Extract the [x, y] coordinate from the center of the cell holding the provided text.  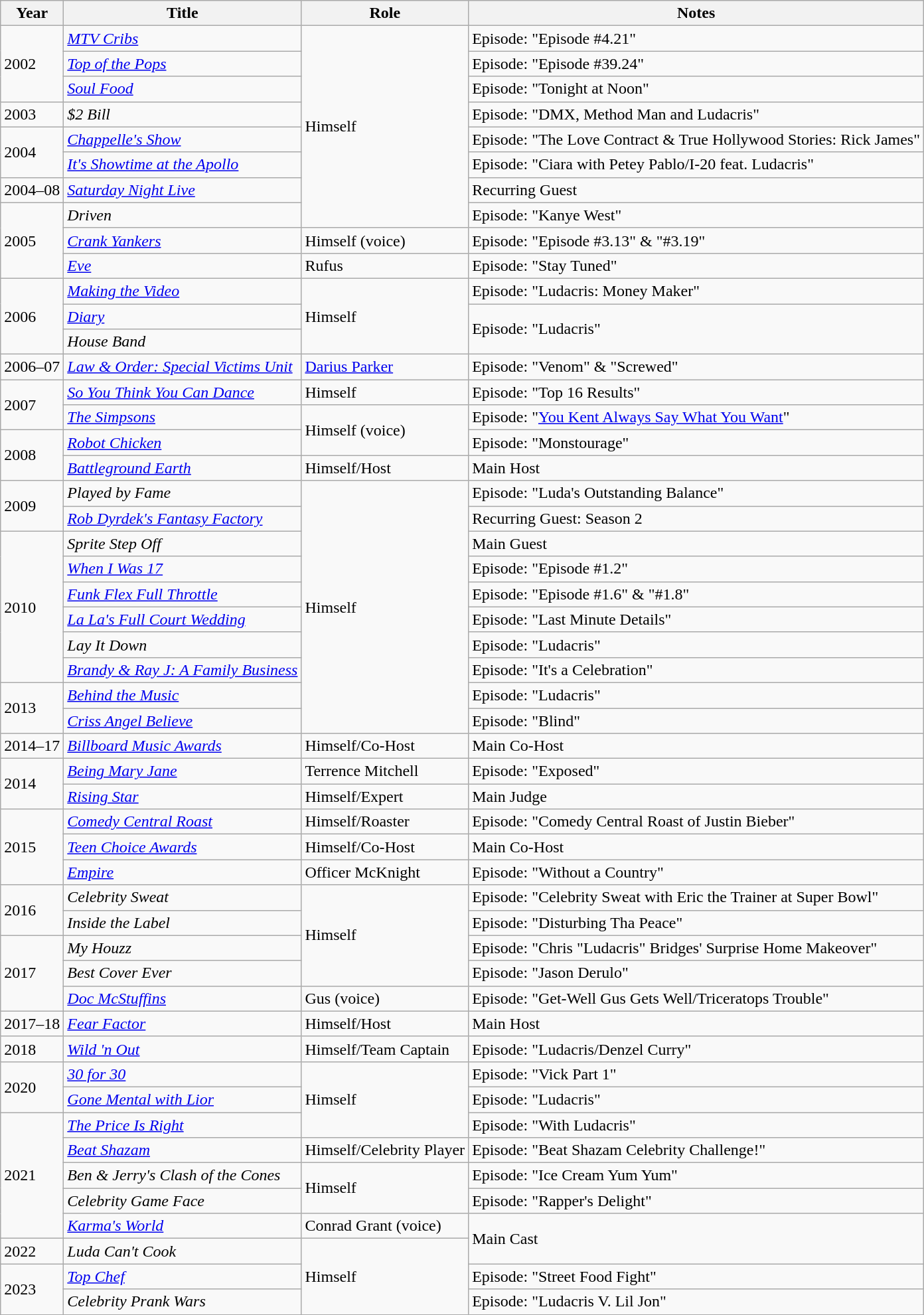
Recurring Guest: Season 2 [696, 518]
2009 [32, 506]
Recurring Guest [696, 190]
Empire [183, 872]
MTV Cribs [183, 39]
Episode: "Monstourage" [696, 443]
2006 [32, 316]
So You Think You Can Dance [183, 392]
Episode: "Ciara with Petey Pablo/I-20 feat. Ludacris" [696, 165]
Episode: "Top 16 Results" [696, 392]
Episode: "Ludacris: Money Maker" [696, 291]
2014 [32, 784]
Celebrity Game Face [183, 1201]
2008 [32, 455]
Saturday Night Live [183, 190]
Episode: "Episode #3.13" & "#3.19" [696, 240]
2010 [32, 607]
Celebrity Sweat [183, 897]
Episode: "Tonight at Noon" [696, 89]
Episode: "Blind" [696, 720]
Episode: "Vick Part 1" [696, 1074]
2015 [32, 847]
2005 [32, 240]
Soul Food [183, 89]
Criss Angel Believe [183, 720]
2007 [32, 405]
Billboard Music Awards [183, 746]
Himself/Roaster [385, 822]
Terrence Mitchell [385, 771]
Rob Dyrdek's Fantasy Factory [183, 518]
The Simpsons [183, 418]
Episode: "DMX, Method Man and Ludacris" [696, 114]
Episode: "Comedy Central Roast of Justin Bieber" [696, 822]
Doc McStuffins [183, 998]
Rufus [385, 266]
House Band [183, 342]
Fear Factor [183, 1024]
2016 [32, 910]
Behind the Music [183, 695]
2022 [32, 1251]
Gone Mental with Lior [183, 1099]
2013 [32, 708]
Episode: "Without a Country" [696, 872]
Episode: "Ludacris/Denzel Curry" [696, 1049]
Episode: "Beat Shazam Celebrity Challenge!" [696, 1150]
Played by Fame [183, 493]
$2 Bill [183, 114]
Conrad Grant (voice) [385, 1226]
Episode: "Jason Derulo" [696, 973]
2004 [32, 152]
Crank Yankers [183, 240]
Best Cover Ever [183, 973]
Main Judge [696, 797]
Sprite Step Off [183, 544]
Episode: "Exposed" [696, 771]
Main Cast [696, 1239]
2017–18 [32, 1024]
The Price Is Right [183, 1125]
2003 [32, 114]
Law & Order: Special Victims Unit [183, 367]
Episode: "Episode #39.24" [696, 64]
Beat Shazam [183, 1150]
Eve [183, 266]
Episode: "Last Minute Details" [696, 619]
Episode: "Stay Tuned" [696, 266]
Episode: "Rapper's Delight" [696, 1201]
It's Showtime at the Apollo [183, 165]
Episode: "Kanye West" [696, 215]
2018 [32, 1049]
2020 [32, 1087]
2023 [32, 1289]
2021 [32, 1176]
Being Mary Jane [183, 771]
Notes [696, 13]
Making the Video [183, 291]
Celebrity Prank Wars [183, 1302]
Himself/Expert [385, 797]
Episode: "With Ludacris" [696, 1125]
2006–07 [32, 367]
30 for 30 [183, 1074]
Episode: "Ice Cream Yum Yum" [696, 1176]
Inside the Label [183, 923]
Karma's World [183, 1226]
Lay It Down [183, 645]
Gus (voice) [385, 998]
Top of the Pops [183, 64]
La La's Full Court Wedding [183, 619]
2014–17 [32, 746]
Episode: "It's a Celebration" [696, 670]
Luda Can't Cook [183, 1251]
When I Was 17 [183, 569]
Role [385, 13]
Episode: "Luda's Outstanding Balance" [696, 493]
Year [32, 13]
Episode: "Celebrity Sweat with Eric the Trainer at Super Bowl" [696, 897]
My Houzz [183, 948]
Chappelle's Show [183, 139]
Top Chef [183, 1276]
Episode: "Episode #4.21" [696, 39]
2017 [32, 973]
Episode: "Ludacris V. Lil Jon" [696, 1302]
Episode: "Street Food Fight" [696, 1276]
Battleground Earth [183, 468]
2002 [32, 64]
Funk Flex Full Throttle [183, 594]
Himself/Team Captain [385, 1049]
Episode: "Chris "Ludacris" Bridges' Surprise Home Makeover" [696, 948]
Officer McKnight [385, 872]
Teen Choice Awards [183, 847]
Diary [183, 317]
Title [183, 13]
Wild 'n Out [183, 1049]
2004–08 [32, 190]
Ben & Jerry's Clash of the Cones [183, 1176]
Episode: "Venom" & "Screwed" [696, 367]
Main Guest [696, 544]
Episode: "Disturbing Tha Peace" [696, 923]
Episode: "The Love Contract & True Hollywood Stories: Rick James" [696, 139]
Rising Star [183, 797]
Comedy Central Roast [183, 822]
Episode: "You Kent Always Say What You Want" [696, 418]
Darius Parker [385, 367]
Brandy & Ray J: A Family Business [183, 670]
Robot Chicken [183, 443]
Episode: "Get-Well Gus Gets Well/Triceratops Trouble" [696, 998]
Episode: "Episode #1.6" & "#1.8" [696, 594]
Episode: "Episode #1.2" [696, 569]
Driven [183, 215]
Himself/Celebrity Player [385, 1150]
